For the text-containing cell, return its midpoint in (X, Y) coordinate format. 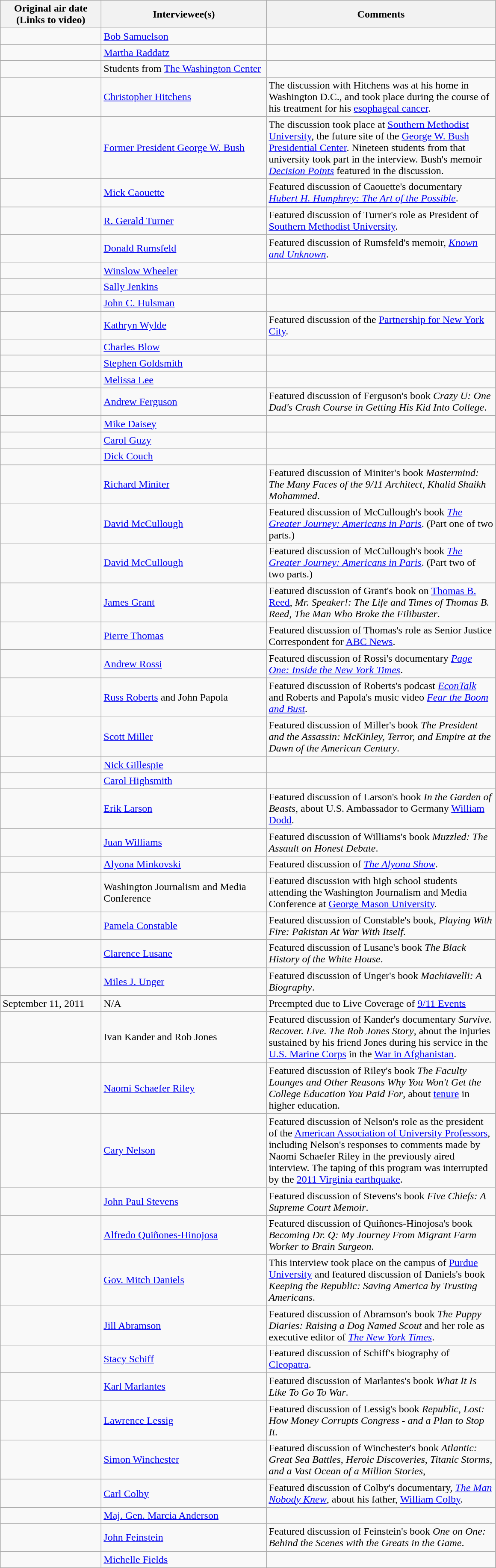
Featured discussion of Caouette's documentary Hubert H. Humphrey: The Art of the Possible. (381, 192)
James Grant (184, 602)
Juan Williams (184, 843)
Gov. Mitch Daniels (184, 1280)
Miles J. Unger (184, 981)
Richard Miniter (184, 484)
Students from The Washington Center (184, 69)
Featured discussion of McCullough's book The Greater Journey: Americans in Paris. (Part one of two parts.) (381, 524)
Featured discussion of Williams's book Muzzled: The Assault on Honest Debate. (381, 843)
Kathryn Wylde (184, 325)
Featured discussion of Colby's documentary, The Man Nobody Knew, about his father, William Colby. (381, 1494)
Russ Roberts and John Papola (184, 697)
Featured discussion of Roberts's podcast EconTalk and Roberts and Papola's music video Fear the Boom and Bust. (381, 697)
Jill Abramson (184, 1325)
N/A (184, 1003)
Scott Miller (184, 737)
Featured discussion of Lusane's book The Black History of the White House. (381, 954)
Comments (381, 15)
John Feinstein (184, 1537)
Featured discussion of Miniter's book Mastermind: The Many Faces of the 9/11 Architect, Khalid Shaikh Mohammed. (381, 484)
Michelle Fields (184, 1559)
Featured discussion of Quiñones-Hinojosa's book Becoming Dr. Q: My Journey From Migrant Farm Worker to Brain Surgeon. (381, 1235)
Mick Caouette (184, 192)
Alfredo Quiñones-Hinojosa (184, 1235)
Stephen Goldsmith (184, 364)
Christopher Hitchens (184, 97)
Clarence Lusane (184, 954)
Featured discussion of Lessig's book Republic, Lost: How Money Corrupts Congress - and a Plan to Stop It. (381, 1420)
Featured discussion of Thomas's role as Senior Justice Correspondent for ABC News. (381, 636)
Martha Raddatz (184, 53)
September 11, 2011 (51, 1003)
Winslow Wheeler (184, 270)
Pierre Thomas (184, 636)
Former President George W. Bush (184, 148)
Andrew Rossi (184, 664)
Featured discussion of Feinstein's book One on One: Behind the Scenes with the Greats in the Game. (381, 1537)
Featured discussion of Grant's book on Thomas B. Reed, Mr. Speaker!: The Life and Times of Thomas B. Reed, The Man Who Broke the Filibuster. (381, 602)
Featured discussion of the Partnership for New York City. (381, 325)
John C. Hulsman (184, 303)
John Paul Stevens (184, 1201)
Charles Blow (184, 347)
Naomi Schaefer Riley (184, 1088)
Featured discussion of Miller's book The President and the Assassin: McKinley, Terror, and Empire at the Dawn of the American Century. (381, 737)
Bob Samuelson (184, 36)
Simon Winchester (184, 1460)
Interviewee(s) (184, 15)
Ivan Kander and Rob Jones (184, 1037)
Karl Marlantes (184, 1387)
Mike Daisey (184, 424)
Featured discussion of Unger's book Machiavelli: A Biography. (381, 981)
Pamela Constable (184, 926)
Dick Couch (184, 456)
Original air date(Links to video) (51, 15)
R. Gerald Turner (184, 221)
Featured discussion of Rumsfeld's memoir, Known and Unknown. (381, 248)
Featured discussion of Ferguson's book Crazy U: One Dad's Crash Course in Getting His Kid Into College. (381, 402)
Featured discussion with high school students attending the Washington Journalism and Media Conference at George Mason University. (381, 892)
The discussion with Hitchens was at his home in Washington D.C., and took place during the course of his treatment for his esophageal cancer. (381, 97)
Washington Journalism and Media Conference (184, 892)
Featured discussion of McCullough's book The Greater Journey: Americans in Paris. (Part two of two parts.) (381, 563)
Nick Gillespie (184, 764)
Featured discussion of Larson's book In the Garden of Beasts, about U.S. Ambassador to Germany William Dodd. (381, 809)
Alyona Minkovski (184, 864)
Sally Jenkins (184, 287)
Carol Guzy (184, 440)
Lawrence Lessig (184, 1420)
Erik Larson (184, 809)
Stacy Schiff (184, 1359)
Donald Rumsfeld (184, 248)
Featured discussion of The Alyona Show. (381, 864)
Andrew Ferguson (184, 402)
Featured discussion of Rossi's documentary Page One: Inside the New York Times. (381, 664)
Carl Colby (184, 1494)
Featured discussion of Turner's role as President of Southern Methodist University. (381, 221)
Carol Highsmith (184, 781)
Featured discussion of Abramson's book The Puppy Diaries: Raising a Dog Named Scout and her role as executive editor of The New York Times. (381, 1325)
Maj. Gen. Marcia Anderson (184, 1515)
Preempted due to Live Coverage of 9/11 Events (381, 1003)
Featured discussion of Winchester's book Atlantic: Great Sea Battles, Heroic Discoveries, Titanic Storms, and a Vast Ocean of a Million Stories, (381, 1460)
Featured discussion of Stevens's book Five Chiefs: A Supreme Court Memoir. (381, 1201)
Featured discussion of Constable's book, Playing With Fire: Pakistan At War With Itself. (381, 926)
Melissa Lee (184, 380)
Featured discussion of Marlantes's book What It Is Like To Go To War. (381, 1387)
Cary Nelson (184, 1151)
Featured discussion of Schiff's biography of Cleopatra. (381, 1359)
